Capture the cell that displays the provided text and extract its [x, y] central coordinate. 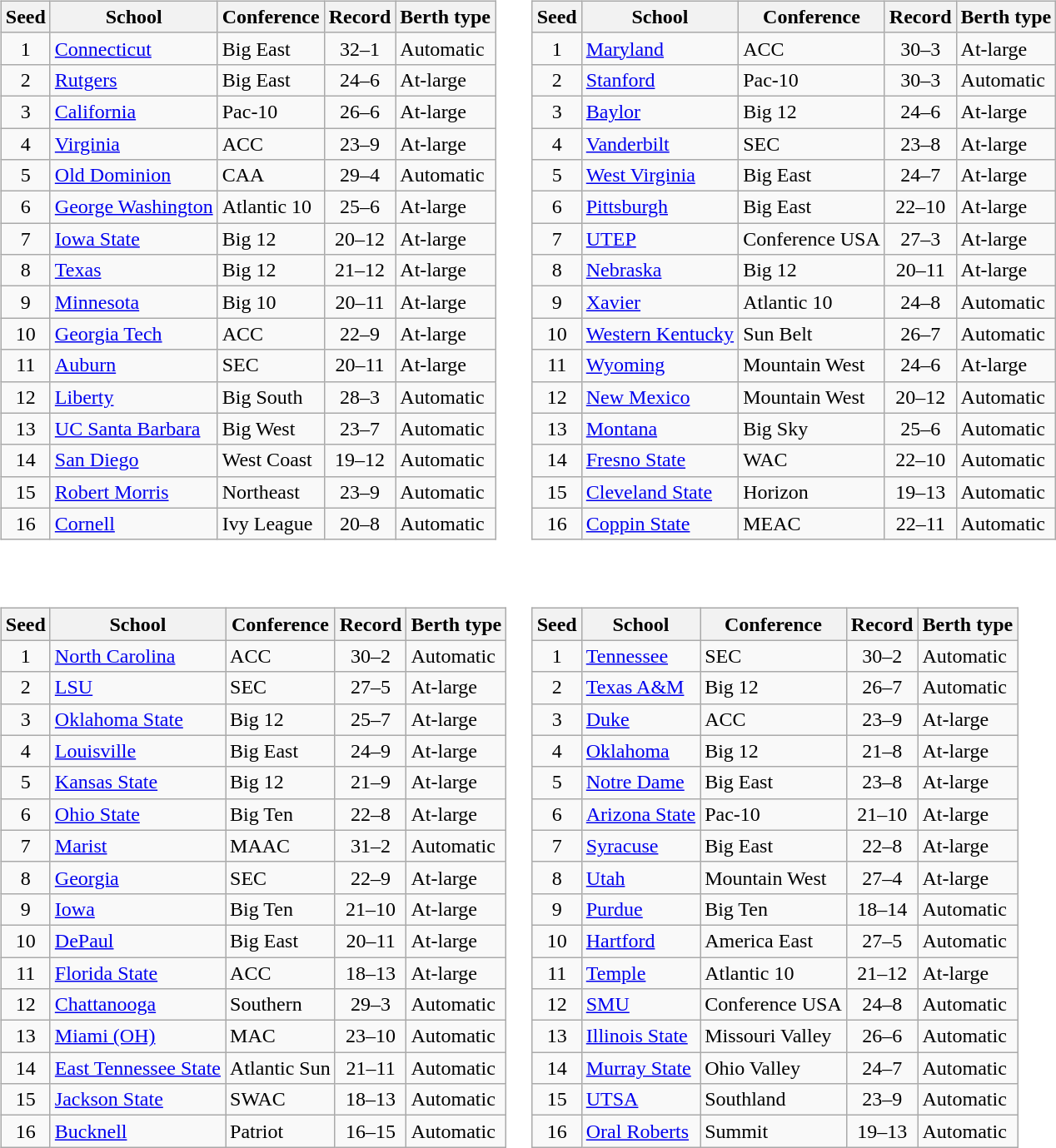
MAC [281, 1036]
28–3 [360, 397]
25–7 [371, 719]
Sun Belt [812, 334]
Missouri Valley [774, 1036]
Rutgers [133, 80]
Chattanooga [137, 1005]
Wyoming [660, 365]
MAAC [281, 846]
Southland [774, 1100]
Western Kentucky [660, 334]
East Tennessee State [137, 1068]
UC Santa Barbara [133, 429]
Oklahoma [640, 751]
Texas A&M [640, 688]
Ohio Valley [774, 1068]
Atlantic Sun [281, 1068]
West Virginia [660, 176]
27–3 [920, 239]
Xavier [660, 302]
San Diego [133, 460]
29–3 [371, 1005]
SMU [640, 1005]
Iowa State [133, 239]
29–4 [360, 176]
Cornell [133, 524]
Baylor [660, 112]
24–9 [371, 751]
Maryland [660, 48]
Pittsburgh [660, 207]
Horizon [812, 492]
Big South [271, 397]
Coppin State [660, 524]
Summit [774, 1131]
Tennessee [640, 656]
Arizona State [640, 814]
Minnesota [133, 302]
Oral Roberts [640, 1131]
Syracuse [640, 846]
Purdue [640, 909]
Big 10 [271, 302]
21–11 [371, 1068]
32–1 [360, 48]
Texas [133, 271]
Georgia Tech [133, 334]
Auburn [133, 365]
19–12 [360, 460]
New Mexico [660, 397]
Virginia [133, 144]
Miami (OH) [137, 1036]
Patriot [281, 1131]
Connecticut [133, 48]
Kansas State [137, 783]
Cleveland State [660, 492]
LSU [137, 688]
SWAC [281, 1100]
Utah [640, 877]
21–8 [882, 751]
Robert Morris [133, 492]
George Washington [133, 207]
Bucknell [137, 1131]
Liberty [133, 397]
18–14 [882, 909]
West Coast [271, 460]
America East [774, 941]
Ohio State [137, 814]
31–2 [371, 846]
Temple [640, 973]
20–8 [360, 524]
California [133, 112]
Louisville [137, 751]
DePaul [137, 941]
22–11 [920, 524]
Notre Dame [640, 783]
Florida State [137, 973]
Hartford [640, 941]
Oklahoma State [137, 719]
UTSA [640, 1100]
Big West [271, 429]
Jackson State [137, 1100]
CAA [271, 176]
Ivy League [271, 524]
Murray State [640, 1068]
UTEP [660, 239]
Old Dominion [133, 176]
WAC [812, 460]
Iowa [137, 909]
Marist [137, 846]
Northeast [271, 492]
21–9 [371, 783]
Duke [640, 719]
23–7 [360, 429]
Montana [660, 429]
Nebraska [660, 271]
Fresno State [660, 460]
MEAC [812, 524]
North Carolina [137, 656]
Illinois State [640, 1036]
23–10 [371, 1036]
27–4 [882, 877]
Vanderbilt [660, 144]
Stanford [660, 80]
Big Sky [812, 429]
Southern [281, 1005]
16–15 [371, 1131]
Georgia [137, 877]
